Capture the cell that displays the provided text and extract its [x, y] central coordinate. 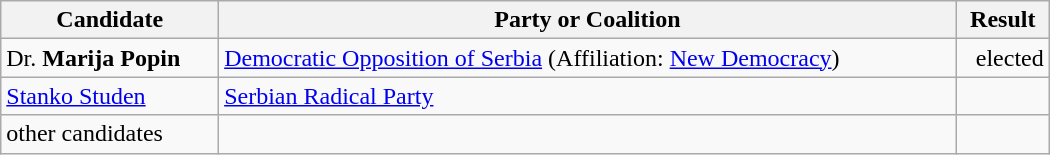
Serbian Radical Party [588, 96]
other candidates [110, 134]
Result [1002, 20]
Party or Coalition [588, 20]
Stanko Studen [110, 96]
Candidate [110, 20]
Democratic Opposition of Serbia (Affiliation: New Democracy) [588, 58]
elected [1002, 58]
Dr. Marija Popin [110, 58]
